Scan for the cell matching the given text and deliver its (x, y) coordinate at center. 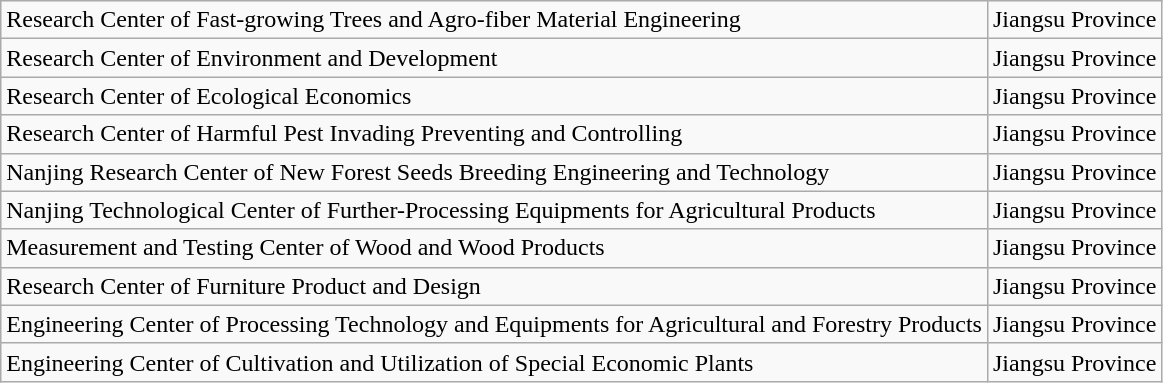
Measurement and Testing Center of Wood and Wood Products (494, 248)
Research Center of Harmful Pest Invading Preventing and Controlling (494, 134)
Engineering Center of Processing Technology and Equipments for Agricultural and Forestry Products (494, 324)
Research Center of Ecological Economics (494, 96)
Research Center of Fast-growing Trees and Agro-fiber Material Engineering (494, 20)
Research Center of Furniture Product and Design (494, 286)
Research Center of Environment and Development (494, 58)
Nanjing Research Center of New Forest Seeds Breeding Engineering and Technology (494, 172)
Nanjing Technological Center of Further-Processing Equipments for Agricultural Products (494, 210)
Engineering Center of Cultivation and Utilization of Special Economic Plants (494, 362)
